Detect which cell encompasses the target text, then output its (X, Y) center coordinate. 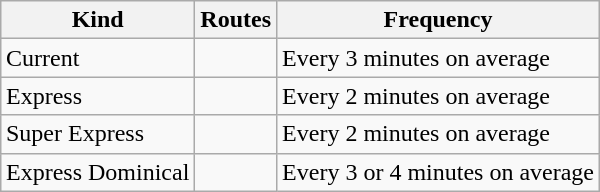
Current (97, 58)
Kind (97, 20)
Super Express (97, 134)
Express (97, 96)
Every 3 or 4 minutes on average (438, 172)
Express Dominical (97, 172)
Frequency (438, 20)
Every 3 minutes on average (438, 58)
Routes (236, 20)
